Detect which cell encompasses the target text, then output its (x, y) center coordinate. 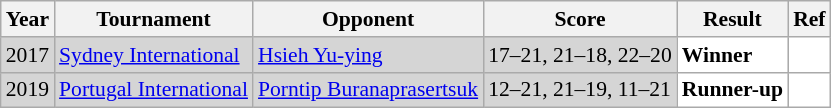
2019 (28, 90)
2017 (28, 55)
12–21, 21–19, 11–21 (580, 90)
17–21, 21–18, 22–20 (580, 55)
Year (28, 19)
Hsieh Yu-ying (368, 55)
Opponent (368, 19)
Score (580, 19)
Ref (809, 19)
Sydney International (154, 55)
Winner (732, 55)
Runner-up (732, 90)
Result (732, 19)
Portugal International (154, 90)
Tournament (154, 19)
Porntip Buranaprasertsuk (368, 90)
